Scan for the cell matching the given text and deliver its [x, y] coordinate at center. 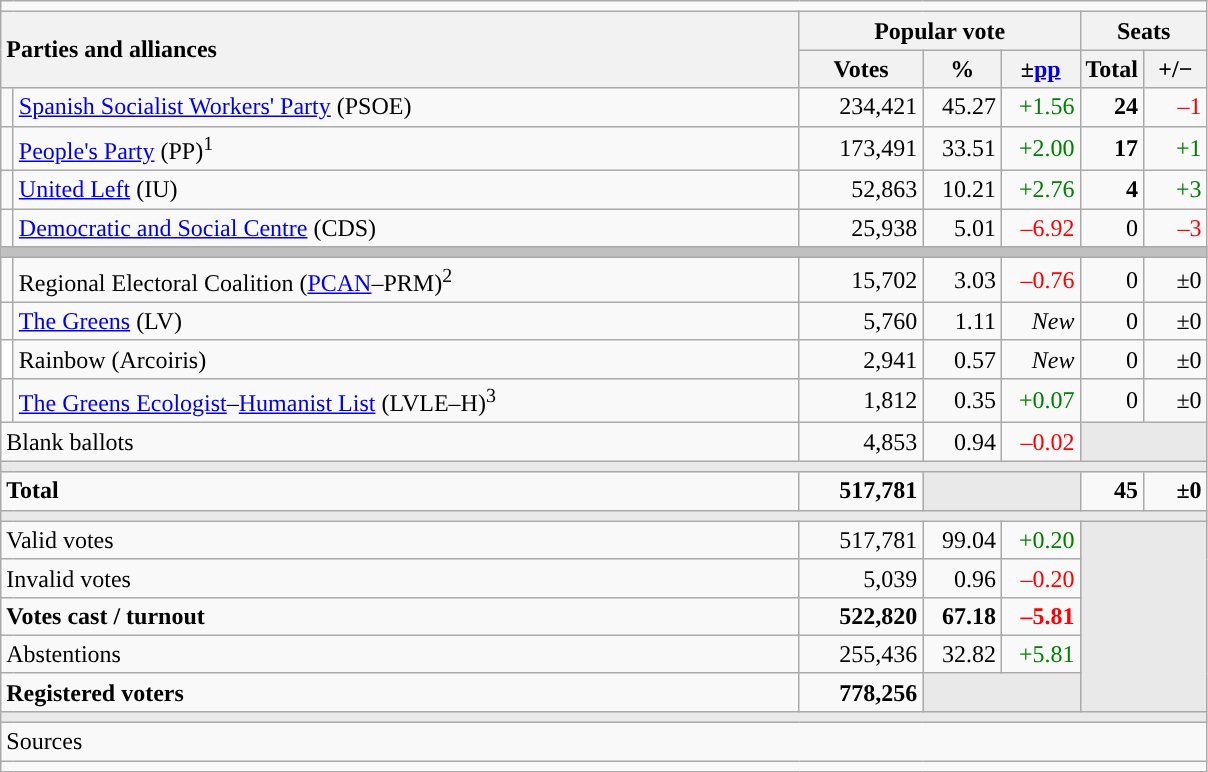
+5.81 [1040, 654]
3.03 [962, 280]
–0.76 [1040, 280]
–0.02 [1040, 442]
The Greens (LV) [406, 321]
0.96 [962, 578]
–1 [1176, 107]
Democratic and Social Centre (CDS) [406, 228]
–3 [1176, 228]
People's Party (PP)1 [406, 148]
–6.92 [1040, 228]
4,853 [861, 442]
–0.20 [1040, 578]
24 [1112, 107]
522,820 [861, 616]
Invalid votes [400, 578]
+/− [1176, 69]
52,863 [861, 190]
5,760 [861, 321]
15,702 [861, 280]
+0.20 [1040, 540]
45 [1112, 491]
Votes cast / turnout [400, 616]
Votes [861, 69]
778,256 [861, 692]
Seats [1144, 31]
0.94 [962, 442]
25,938 [861, 228]
17 [1112, 148]
99.04 [962, 540]
5,039 [861, 578]
+2.76 [1040, 190]
173,491 [861, 148]
4 [1112, 190]
Regional Electoral Coalition (PCAN–PRM)2 [406, 280]
255,436 [861, 654]
+1.56 [1040, 107]
Sources [604, 742]
32.82 [962, 654]
0.35 [962, 400]
0.57 [962, 359]
±pp [1040, 69]
2,941 [861, 359]
1.11 [962, 321]
–5.81 [1040, 616]
Parties and alliances [400, 50]
45.27 [962, 107]
10.21 [962, 190]
Spanish Socialist Workers' Party (PSOE) [406, 107]
Registered voters [400, 692]
% [962, 69]
Blank ballots [400, 442]
1,812 [861, 400]
234,421 [861, 107]
+3 [1176, 190]
+2.00 [1040, 148]
Abstentions [400, 654]
The Greens Ecologist–Humanist List (LVLE–H)3 [406, 400]
Rainbow (Arcoiris) [406, 359]
+1 [1176, 148]
+0.07 [1040, 400]
33.51 [962, 148]
Valid votes [400, 540]
5.01 [962, 228]
67.18 [962, 616]
United Left (IU) [406, 190]
Popular vote [940, 31]
